Return (X, Y) of the center of cell containing provided text 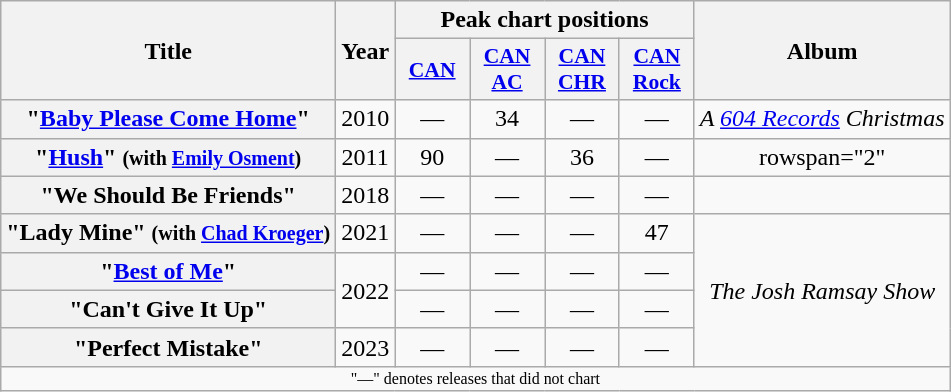
36 (582, 157)
34 (508, 119)
rowspan="2" (822, 157)
"Best of Me" (168, 271)
Peak chart positions (545, 20)
90 (432, 157)
Title (168, 50)
2018 (366, 195)
2023 (366, 347)
CANCHR (582, 70)
47 (656, 233)
CANAC (508, 70)
CANRock (656, 70)
The Josh Ramsay Show (822, 290)
"Can't Give It Up" (168, 309)
"Perfect Mistake" (168, 347)
CAN (432, 70)
2011 (366, 157)
Album (822, 50)
"Hush" (with Emily Osment) (168, 157)
2021 (366, 233)
"Lady Mine" (with Chad Kroeger) (168, 233)
2010 (366, 119)
"—" denotes releases that did not chart (476, 378)
"We Should Be Friends" (168, 195)
2022 (366, 290)
A 604 Records Christmas (822, 119)
"Baby Please Come Home" (168, 119)
Year (366, 50)
